Return the [X, Y] coordinate for the center point of the cell that contains the specified text.  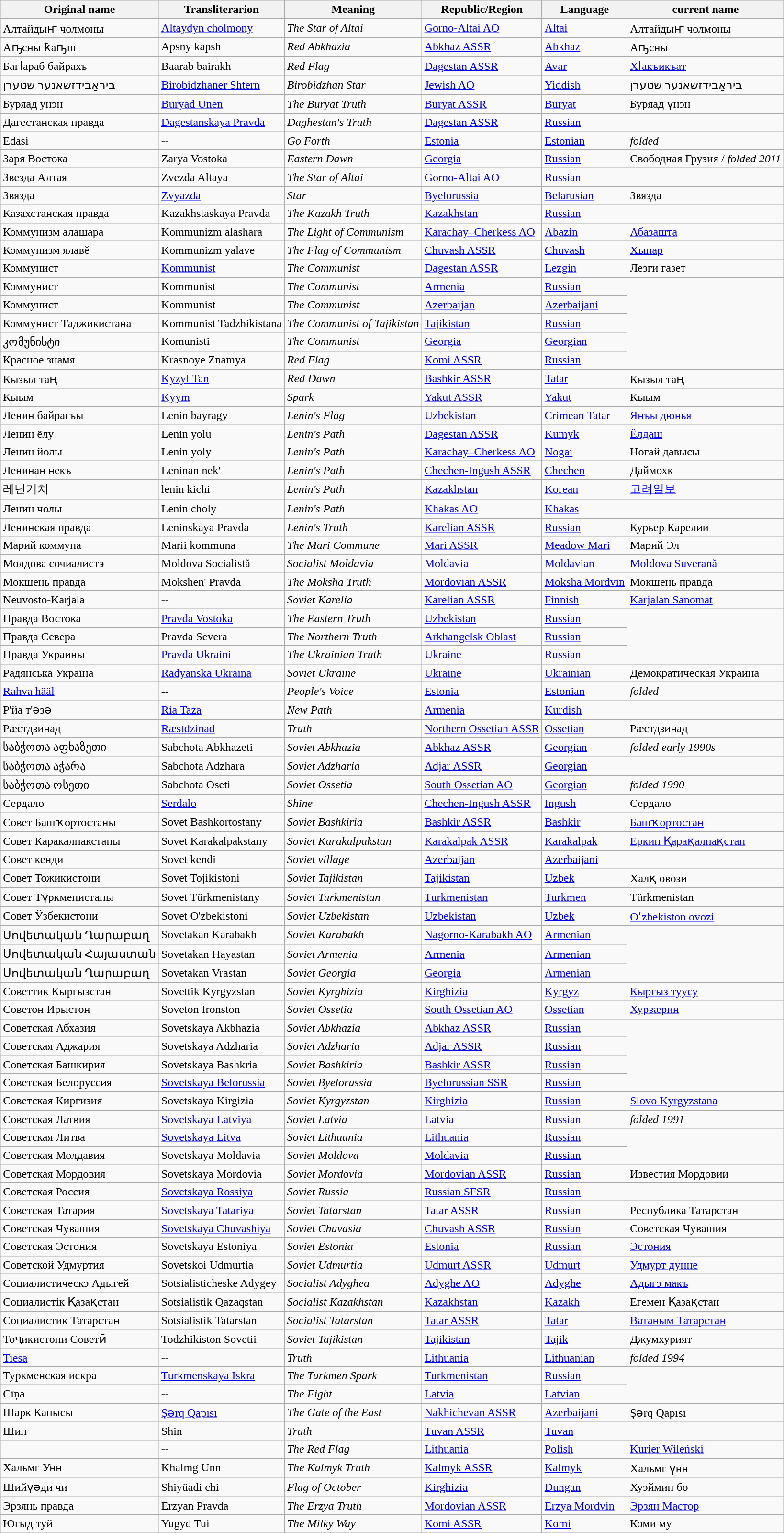
Soviet Latvia [353, 1119]
Kalmyk ASSR [482, 1468]
Советон Ирыстон [79, 1010]
Аҧсны [706, 47]
Tuvan [584, 1431]
Адыгэ макъ [706, 1283]
Правда Украины [79, 655]
Правда Севера [79, 636]
Soviet Kyrghizia [353, 991]
Аҧсны ҟаҧш [79, 47]
Socialist Kazakhstan [353, 1302]
Советская Литва [79, 1137]
Latvian [584, 1394]
Kazakh [584, 1302]
Шарк Капысы [79, 1413]
The Buryat Truth [353, 104]
Kommunist Tadzhikistana [221, 323]
Zarya Vostoka [221, 159]
Moldova Socialistă [221, 564]
Pravda Vostoka [221, 618]
Kommunizm alashara [221, 232]
Altaydyn cholmony [221, 28]
The Communist of Tajikistan [353, 323]
Daghestan's Truth [353, 123]
Lithuanian [584, 1357]
Sovetskoi Udmurtia [221, 1265]
Zvyazda [221, 195]
고려일보 [706, 489]
Lenin choly [221, 509]
Марий коммуна [79, 545]
Ёлдаш [706, 434]
Звезда Алтая [79, 177]
Советская Киргизия [79, 1101]
Buryat [584, 104]
Советская Мордовия [79, 1174]
Soviet Lithuania [353, 1137]
Abkhaz [584, 47]
Sovetakan Karabakh [221, 935]
Ingush [584, 803]
Leninskaya Pravda [221, 527]
Adyghe AO [482, 1283]
Altai [584, 28]
Демократическая Украина [706, 673]
Marii kommuna [221, 545]
Коммунизм алашара [79, 232]
Kurdish [584, 710]
Socialist Tatarstan [353, 1320]
The Erzya Truth [353, 1505]
Туркменская искра [79, 1375]
Sotsialistik Qazaqstan [221, 1302]
Хурзæрин [706, 1010]
folded 1990 [706, 785]
Тоҷикистони Советӣ [79, 1339]
The Red Flag [353, 1449]
Karakalpak ASSR [482, 841]
Шийүәди чи [79, 1487]
Kumyk [584, 434]
Udmurt ASSR [482, 1265]
Oʻzbekiston ovozi [706, 916]
Советская Россия [79, 1192]
Khalmg Unn [221, 1468]
Soviet Georgia [353, 973]
Р'йа т'әзә [79, 710]
Sovetskaya Mordovia [221, 1174]
Lenin yolu [221, 434]
Polish [584, 1449]
Krasnoye Znamya [221, 360]
Социалистическэ Адыгей [79, 1283]
Finnish [584, 600]
Türkmenistan [706, 897]
Flag of October [353, 1487]
Sovettik Kyrgyzstan [221, 991]
Neuvosto-Karjala [79, 600]
Эрзянь правда [79, 1505]
Дагестанская правда [79, 123]
Ria Taza [221, 710]
Dagestanskaya Pravda [221, 123]
Халқ овози [706, 878]
Red Dawn [353, 379]
Zvezda Altaya [221, 177]
Ногай давысы [706, 452]
Birobidzhaner Shtern [221, 85]
Ukrainian [584, 673]
Эрзян Мастор [706, 1505]
Советская Латвия [79, 1119]
Soviet Estonia [353, 1247]
Ленин чолы [79, 509]
The Turkmen Spark [353, 1375]
Turkmen [584, 897]
Ленин байрагъы [79, 416]
Soviet Tatarstan [353, 1210]
Soviet Ukraine [353, 673]
Sovetskaya Rossiya [221, 1192]
Nogai [584, 452]
Tajik [584, 1339]
Adyghe [584, 1283]
Республика Татарстан [706, 1210]
Soviet Turkmenistan [353, 897]
The Kazakh Truth [353, 214]
Советтик Кыргызстан [79, 991]
Хальмг үнн [706, 1468]
Lenin's Truth [353, 527]
Kyzyl Tan [221, 379]
Turkmenskaya Iskra [221, 1375]
Buryad Unen [221, 104]
საბჭოთა აჭარა [79, 766]
Soveton Ironston [221, 1010]
Kyym [221, 397]
Советская Молдавия [79, 1156]
Ræstdzinad [221, 728]
XӀакъикъат [706, 66]
Սովետական Հայաստան [79, 954]
Sovet O'zbekistoni [221, 916]
Буряад унэн [79, 104]
Soviet village [353, 860]
Совет Тожикистони [79, 878]
Go Forth [353, 141]
The Gate of the East [353, 1413]
Original name [79, 10]
current name [706, 10]
Bashkir [584, 822]
Ленинская правда [79, 527]
Shin [221, 1431]
Buryat ASSR [482, 104]
lenin kichi [221, 489]
Sotsialistik Tatarstan [221, 1320]
Northern Ossetian ASSR [482, 728]
Sabchota Adzhara [221, 766]
Совет Ўзбекистони [79, 916]
Kurier Wileński [706, 1449]
Star [353, 195]
Джумхурият [706, 1339]
The Fight [353, 1394]
Sovet Tojikistoni [221, 878]
Коммунист Таджикистана [79, 323]
Sabchota Abkhazeti [221, 747]
Советская Белоруссия [79, 1082]
Soviet Uzbekistan [353, 916]
People's Voice [353, 691]
Jewish AO [482, 85]
Erzyan Pravda [221, 1505]
Shiyüadi chi [221, 1487]
Transliterarion [221, 10]
Korean [584, 489]
Udmurt [584, 1265]
Moldavian [584, 564]
Курьер Карелии [706, 527]
БагӀараб байрахъ [79, 66]
Erzya Mordvin [584, 1505]
Sovetskaya Bashkria [221, 1064]
Yiddish [584, 85]
Советская Башкирия [79, 1064]
Хуэймин бо [706, 1487]
Хыпар [706, 250]
Советская Эстония [79, 1247]
Kazakhstaskaya Pravda [221, 214]
Soviet Chuvasia [353, 1228]
Eastern Dawn [353, 159]
Совет Түркменистаны [79, 897]
Правда Востока [79, 618]
Югыд туй [79, 1523]
Советская Татария [79, 1210]
Pravda Severa [221, 636]
Lenin's Flag [353, 416]
Sovetskaya Latviya [221, 1119]
Rahva hääl [79, 691]
Soviet Karelia [353, 600]
Sovet Türkmenistany [221, 897]
Baarab bairakh [221, 66]
Karakalpak [584, 841]
Свободная Грузия / folded 2011 [706, 159]
Sovet kendi [221, 860]
Mari ASSR [482, 545]
The Milky Way [353, 1523]
Spark [353, 397]
Soviet Kyrgyzstan [353, 1101]
Language [584, 10]
Ленин ёлу [79, 434]
Radyanska Ukraina [221, 673]
Радянська Україна [79, 673]
Tiesa [79, 1357]
Arkhangelsk Oblast [482, 636]
Soviet Udmurtia [353, 1265]
Sovetskaya Kirgizia [221, 1101]
Sovetakan Hayastan [221, 954]
Apsny kapsh [221, 47]
Хальмг Унн [79, 1468]
Shine [353, 803]
Совет Башҡортостаны [79, 822]
Serdalo [221, 803]
Byelorussia [482, 195]
Красное знамя [79, 360]
Red Abkhazia [353, 47]
Известия Мордовии [706, 1174]
Soviet Karabakh [353, 935]
Кыргыз туусу [706, 991]
Socialist Moldavia [353, 564]
Yakut [584, 397]
Коми му [706, 1523]
Pravda Ukraini [221, 655]
Sovetskaya Litva [221, 1137]
Ленин йолы [79, 452]
The Light of Communism [353, 232]
Yugyd Tui [221, 1523]
Yakut ASSR [482, 397]
Еркин Қарақалпақстан [706, 841]
The Ukrainian Truth [353, 655]
Abazin [584, 232]
Даймохк [706, 470]
Avar [584, 66]
folded 1991 [706, 1119]
Crimean Tatar [584, 416]
Komunisti [221, 341]
Sovetskaya Belorussia [221, 1082]
Sovetskaya Moldavia [221, 1156]
Soviet Byelorussia [353, 1082]
Chechen [584, 470]
Ленинан некъ [79, 470]
Nagorno-Karabakh AO [482, 935]
კომუნისტი [79, 341]
Khakas [584, 509]
Kyrgyz [584, 991]
Soviet Karakalpakstan [353, 841]
Sovet Bashkortostany [221, 822]
folded 1994 [706, 1357]
The Moksha Truth [353, 582]
folded early 1990s [706, 747]
Leninan nek' [221, 470]
საბჭოთა აფხაზეთი [79, 747]
Советской Удмуртия [79, 1265]
Meadow Mari [584, 545]
Chuvash [584, 250]
The Eastern Truth [353, 618]
Moldova Suverană [706, 564]
Удмурт дунне [706, 1265]
საბჭოთა ოსეთი [79, 785]
Sovetskaya Chuvashiya [221, 1228]
Социалистик Татарстан [79, 1320]
Meaning [353, 10]
Социалистік Қазақстан [79, 1302]
Лезги газет [706, 268]
Башҡортостан [706, 822]
Sovet Karakalpakstany [221, 841]
Ватаным Татарстан [706, 1320]
Soviet Armenia [353, 954]
Sovetskaya Estoniya [221, 1247]
Sovetakan Vrastan [221, 973]
Lenin bayragy [221, 416]
Kalmyk [584, 1468]
Moksha Mordvin [584, 582]
Komi [584, 1523]
Byelorussian SSR [482, 1082]
Шин [79, 1431]
Mokshen' Pravda [221, 582]
The Northern Truth [353, 636]
Совет Каракалпакстаны [79, 841]
Edasi [79, 141]
Lenin yoly [221, 452]
Абазашта [706, 232]
Lezgin [584, 268]
The Flag of Communism [353, 250]
Егемен Қазақстан [706, 1302]
Socialist Adyghea [353, 1283]
Эстония [706, 1247]
Belarusian [584, 195]
Birobidzhan Star [353, 85]
Cīņa [79, 1394]
Молдова сочиалистэ [79, 564]
New Path [353, 710]
Karjalan Sanomat [706, 600]
Soviet Moldova [353, 1156]
Коммунизм ялавĕ [79, 250]
Khakas AO [482, 509]
Янъы дюнья [706, 416]
Todzhikiston Sovetii [221, 1339]
Slovo Kyrgyzstana [706, 1101]
Soviet Russia [353, 1192]
Republic/Region [482, 10]
Sovetskaya Akbhazia [221, 1028]
Советская Абхазия [79, 1028]
The Mari Commune [353, 545]
Nakhichevan ASSR [482, 1413]
Советская Аджария [79, 1046]
Dungan [584, 1487]
Марий Эл [706, 545]
Tuvan ASSR [482, 1431]
The Kalmyk Truth [353, 1468]
Russian SFSR [482, 1192]
Sotsialisticheske Adygey [221, 1283]
Казахстанская правда [79, 214]
Заря Востока [79, 159]
Soviet Mordovia [353, 1174]
Буряад үнэн [706, 104]
Sovetskaya Tatariya [221, 1210]
Kommunizm yalave [221, 250]
Sovetskaya Adzharia [221, 1046]
레닌기치 [79, 489]
Sabchota Oseti [221, 785]
Совет кенди [79, 860]
